Provide the (X, Y) coordinate of the cell's center where the given text is located.  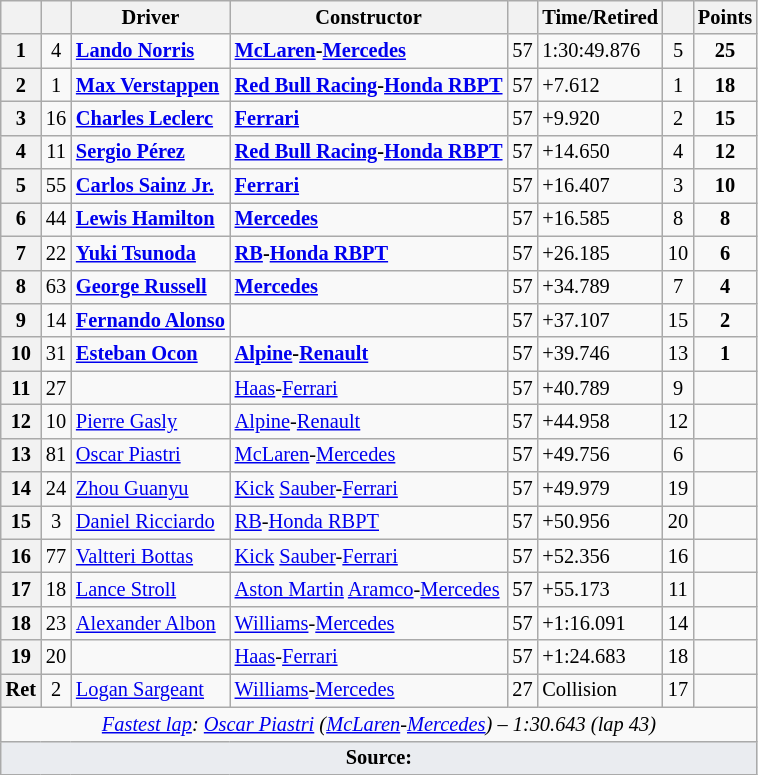
+1:16.091 (600, 623)
77 (56, 556)
+55.173 (600, 589)
63 (56, 287)
Fastest lap: Oscar Piastri (McLaren-Mercedes) – 1:30.643 (lap 43) (379, 724)
Alexander Albon (150, 623)
+49.756 (600, 455)
Max Verstappen (150, 85)
George Russell (150, 287)
Ret (21, 690)
+16.407 (600, 186)
+52.356 (600, 556)
Esteban Ocon (150, 354)
81 (56, 455)
23 (56, 623)
Lewis Hamilton (150, 219)
Constructor (369, 17)
Valtteri Bottas (150, 556)
+37.107 (600, 320)
Daniel Ricciardo (150, 522)
+49.979 (600, 489)
Time/Retired (600, 17)
+16.585 (600, 219)
31 (56, 354)
Fernando Alonso (150, 320)
+39.746 (600, 354)
+14.650 (600, 152)
+40.789 (600, 388)
Yuki Tsunoda (150, 253)
25 (725, 51)
Driver (150, 17)
+44.958 (600, 421)
Sergio Pérez (150, 152)
+7.612 (600, 85)
+50.956 (600, 522)
Logan Sargeant (150, 690)
1:30:49.876 (600, 51)
24 (56, 489)
Zhou Guanyu (150, 489)
Charles Leclerc (150, 118)
Carlos Sainz Jr. (150, 186)
Collision (600, 690)
44 (56, 219)
Source: (379, 758)
22 (56, 253)
Lance Stroll (150, 589)
+34.789 (600, 287)
Points (725, 17)
Oscar Piastri (150, 455)
Pierre Gasly (150, 421)
55 (56, 186)
+26.185 (600, 253)
+9.920 (600, 118)
Lando Norris (150, 51)
Aston Martin Aramco-Mercedes (369, 589)
+1:24.683 (600, 657)
